Output the (x, y) coordinate of the center of the cell containing the given text.  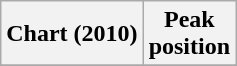
Chart (2010) (72, 34)
Peakposition (189, 34)
